Scan for the cell matching the given text and deliver its (x, y) coordinate at center. 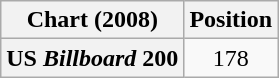
US Billboard 200 (92, 58)
Position (231, 20)
178 (231, 58)
Chart (2008) (92, 20)
